Identify which cell holds the provided text, then report its [x, y] central coordinate. 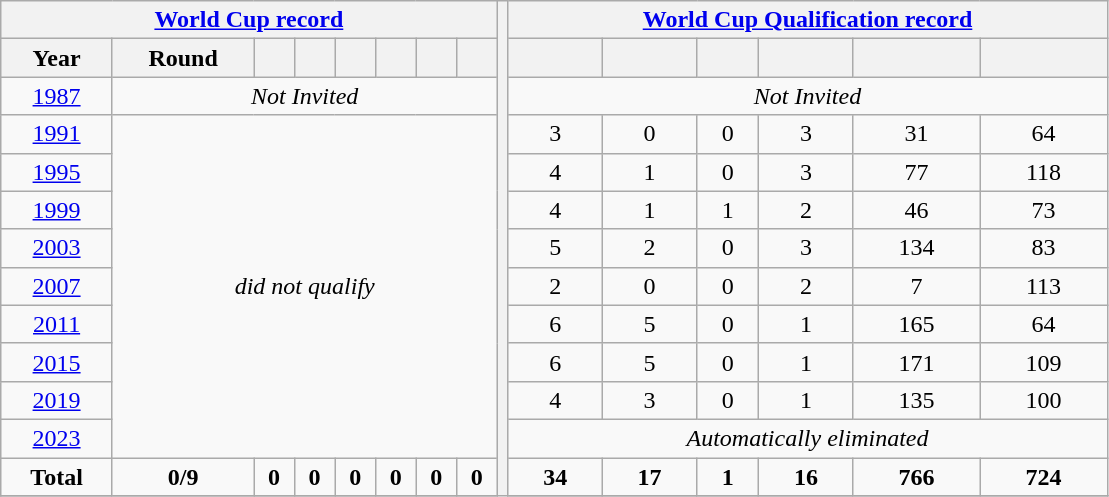
World Cup record [249, 20]
118 [1044, 172]
2003 [57, 248]
724 [1044, 477]
2015 [57, 362]
did not qualify [304, 286]
17 [649, 477]
34 [555, 477]
Automatically eliminated [808, 438]
Year [57, 58]
766 [916, 477]
46 [916, 210]
171 [916, 362]
7 [916, 286]
134 [916, 248]
73 [1044, 210]
83 [1044, 248]
16 [806, 477]
Total [57, 477]
135 [916, 400]
1999 [57, 210]
2023 [57, 438]
2019 [57, 400]
109 [1044, 362]
Round [182, 58]
77 [916, 172]
0/9 [182, 477]
World Cup Qualification record [808, 20]
31 [916, 134]
113 [1044, 286]
1995 [57, 172]
165 [916, 324]
2007 [57, 286]
100 [1044, 400]
1987 [57, 96]
1991 [57, 134]
2011 [57, 324]
